Identify which cell holds the provided text, then report its [X, Y] central coordinate. 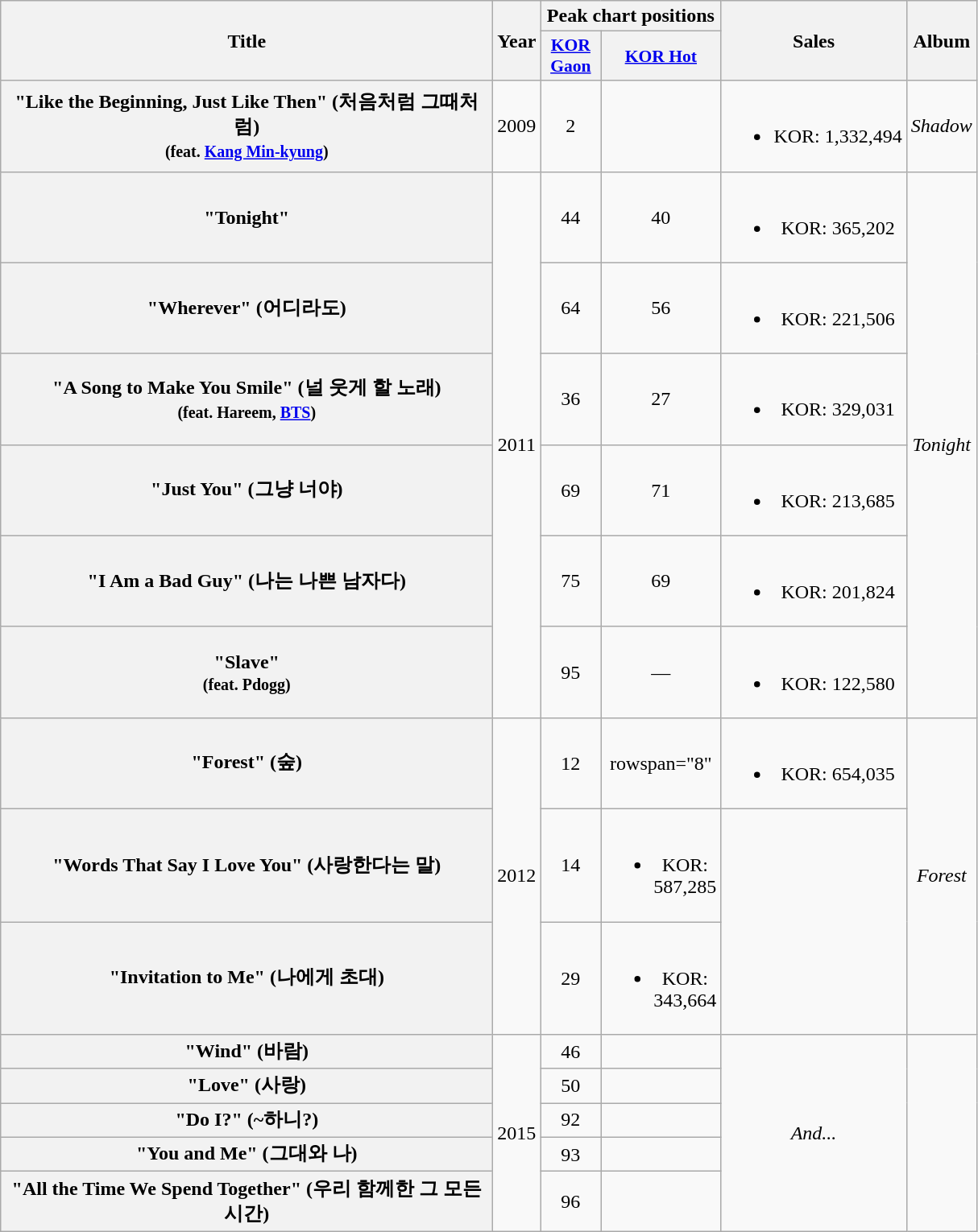
Sales [814, 40]
95 [570, 672]
14 [570, 865]
"Tonight" [247, 217]
36 [570, 399]
64 [570, 308]
Forest [941, 876]
44 [570, 217]
"Like the Beginning, Just Like Then" (처음처럼 그때처럼) (feat. Kang Min-kyung) [247, 126]
40 [661, 217]
Year [517, 40]
"Forest" (숲) [247, 763]
— [661, 672]
Album [941, 40]
2012 [517, 876]
"Invitation to Me" (나에게 초대) [247, 978]
KOR: 587,285 [661, 865]
"Slave"(feat. Pdogg) [247, 672]
"I Am a Bad Guy" (나는 나쁜 남자다) [247, 581]
27 [661, 399]
KOR: 654,035 [814, 763]
"Love" (사랑) [247, 1085]
75 [570, 581]
KOR: 343,664 [661, 978]
KOR Hot [661, 56]
KOR: 201,824 [814, 581]
29 [570, 978]
KOR: 329,031 [814, 399]
Tonight [941, 444]
"Wherever" (어디라도) [247, 308]
KOR Gaon [570, 56]
"Words That Say I Love You" (사랑한다는 말) [247, 865]
Title [247, 40]
rowspan="8" [661, 763]
"Do I?" (~하니?) [247, 1121]
"You and Me" (그대와 나) [247, 1155]
92 [570, 1121]
KOR: 1,332,494 [814, 126]
KOR: 221,506 [814, 308]
56 [661, 308]
2015 [517, 1133]
And... [814, 1133]
46 [570, 1052]
50 [570, 1085]
96 [570, 1201]
"A Song to Make You Smile" (널 웃게 할 노래) (feat. Hareem, BTS) [247, 399]
KOR: 122,580 [814, 672]
93 [570, 1155]
Peak chart positions [631, 16]
"Just You" (그냥 너야) [247, 490]
12 [570, 763]
2 [570, 126]
"All the Time We Spend Together" (우리 함께한 그 모든 시간) [247, 1201]
KOR: 213,685 [814, 490]
Shadow [941, 126]
"Wind" (바람) [247, 1052]
2009 [517, 126]
2011 [517, 444]
KOR: 365,202 [814, 217]
71 [661, 490]
